Extract the (X, Y) coordinate from the center of the cell holding the provided text.  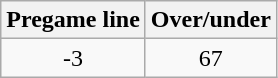
-3 (74, 58)
Pregame line (74, 20)
67 (210, 58)
Over/under (210, 20)
